Identify which cell holds the provided text, then report its [x, y] central coordinate. 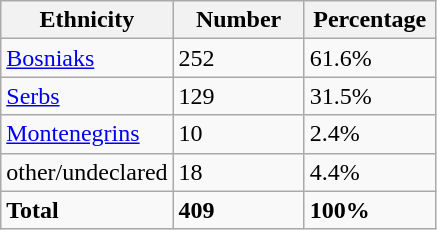
252 [238, 58]
10 [238, 134]
2.4% [370, 134]
61.6% [370, 58]
Bosniaks [87, 58]
409 [238, 210]
Number [238, 20]
31.5% [370, 96]
other/undeclared [87, 172]
Percentage [370, 20]
Serbs [87, 96]
129 [238, 96]
Total [87, 210]
Ethnicity [87, 20]
18 [238, 172]
100% [370, 210]
Montenegrins [87, 134]
4.4% [370, 172]
